Output the (X, Y) coordinate of the center of the cell containing the given text.  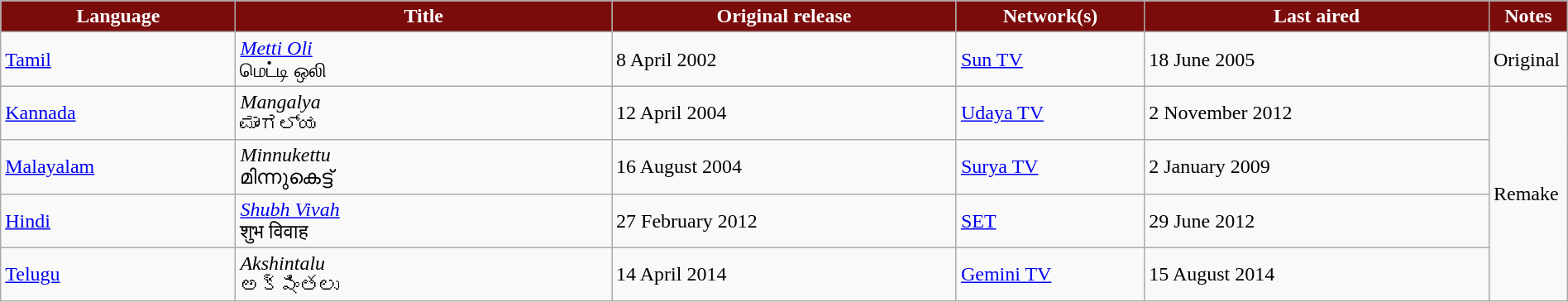
Network(s) (1050, 17)
8 April 2002 (784, 60)
14 April 2014 (784, 275)
Udaya TV (1050, 113)
Surya TV (1050, 167)
16 August 2004 (784, 167)
SET (1050, 220)
2 January 2009 (1317, 167)
Remake (1528, 194)
Metti Oli மெட்டி ஒலி (423, 60)
15 August 2014 (1317, 275)
Language (118, 17)
Original release (784, 17)
Telugu (118, 275)
Title (423, 17)
Sun TV (1050, 60)
Original (1528, 60)
Mangalya ಮಾಂಗಲ್ಯ (423, 113)
Gemini TV (1050, 275)
Shubh Vivah शुभ विवाह (423, 220)
12 April 2004 (784, 113)
2 November 2012 (1317, 113)
Last aired (1317, 17)
18 June 2005 (1317, 60)
Tamil (118, 60)
Minnukettu മിന്നുകെട്ട് (423, 167)
Malayalam (118, 167)
Akshintalu అక్షింతలు (423, 275)
Notes (1528, 17)
Kannada (118, 113)
Hindi (118, 220)
29 June 2012 (1317, 220)
27 February 2012 (784, 220)
